Scan for the cell matching the given text and deliver its (X, Y) coordinate at center. 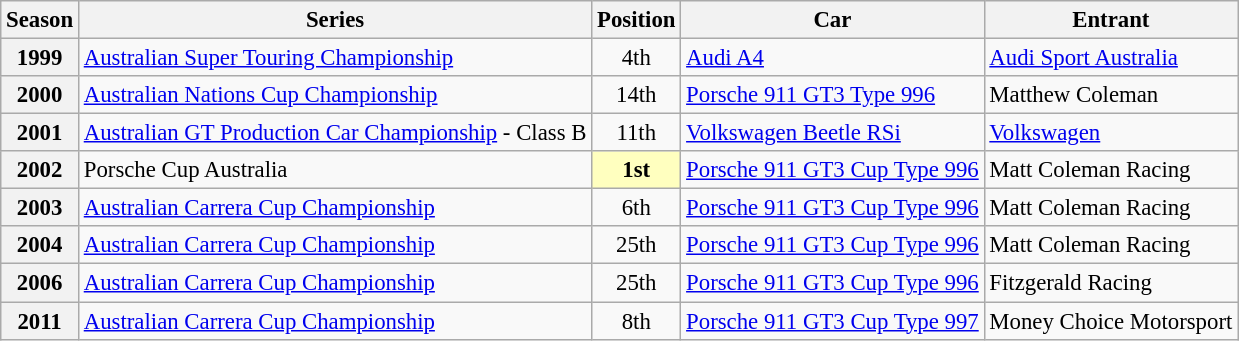
6th (636, 208)
1999 (40, 58)
11th (636, 133)
4th (636, 58)
Audi Sport Australia (1111, 58)
Porsche 911 GT3 Cup Type 997 (832, 321)
Australian GT Production Car Championship - Class B (334, 133)
1st (636, 170)
Volkswagen (1111, 133)
Porsche Cup Australia (334, 170)
Matthew Coleman (1111, 95)
2000 (40, 95)
2003 (40, 208)
Australian Nations Cup Championship (334, 95)
Series (334, 20)
Car (832, 20)
2006 (40, 283)
Money Choice Motorsport (1111, 321)
Entrant (1111, 20)
14th (636, 95)
2004 (40, 245)
Position (636, 20)
8th (636, 321)
2002 (40, 170)
Season (40, 20)
Audi A4 (832, 58)
Volkswagen Beetle RSi (832, 133)
2001 (40, 133)
Australian Super Touring Championship (334, 58)
Fitzgerald Racing (1111, 283)
2011 (40, 321)
Porsche 911 GT3 Type 996 (832, 95)
